Return (X, Y) of the center of cell containing provided text 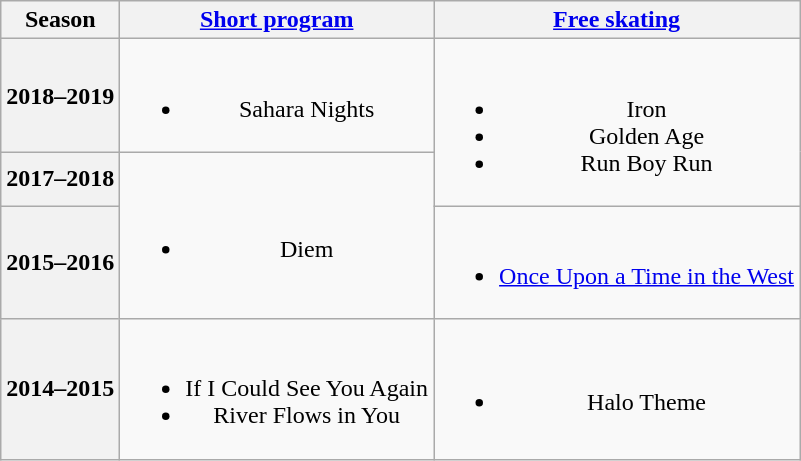
Iron Golden Age Run Boy Run (617, 122)
If I Could See You Again River Flows in You (277, 389)
Once Upon a Time in the West (617, 262)
Season (60, 20)
2014–2015 (60, 389)
Free skating (617, 20)
2018–2019 (60, 96)
Diem (277, 236)
Halo Theme (617, 389)
2015–2016 (60, 262)
2017–2018 (60, 179)
Sahara Nights (277, 96)
Short program (277, 20)
